Provide the [x, y] coordinate of the cell's center where the given text is located.  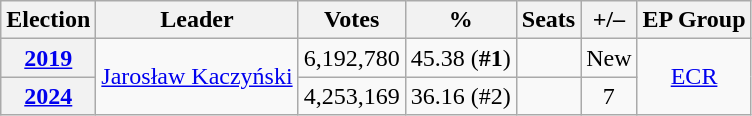
2019 [48, 58]
45.38 (#1) [460, 58]
Seats [548, 20]
% [460, 20]
6,192,780 [352, 58]
EP Group [694, 20]
New [609, 58]
Votes [352, 20]
4,253,169 [352, 96]
Election [48, 20]
+/– [609, 20]
Jarosław Kaczyński [197, 77]
36.16 (#2) [460, 96]
Leader [197, 20]
2024 [48, 96]
ECR [694, 77]
7 [609, 96]
